Identify which cell holds the provided text, then report its [X, Y] central coordinate. 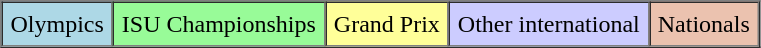
Other international [549, 24]
Nationals [704, 24]
Olympics [58, 24]
ISU Championships [219, 24]
Grand Prix [387, 24]
